Pinpoint the cell where the given text exists, returning its [X, Y] midpoint coordinate. 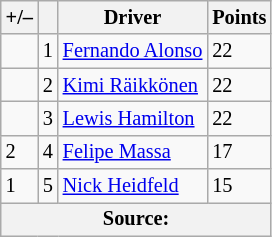
Kimi Räikkönen [133, 85]
Source: [136, 219]
15 [239, 186]
3 [48, 118]
Fernando Alonso [133, 51]
17 [239, 152]
Driver [133, 17]
Points [239, 17]
Felipe Massa [133, 152]
Lewis Hamilton [133, 118]
5 [48, 186]
4 [48, 152]
Nick Heidfeld [133, 186]
+/– [20, 17]
